From the cell containing the given text, extract its center point as (X, Y) coordinate. 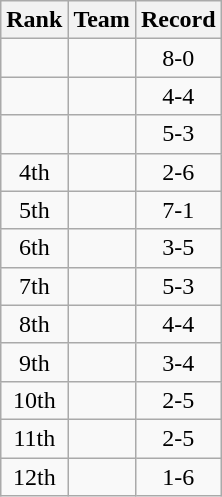
9th (34, 362)
7-1 (178, 210)
11th (34, 438)
12th (34, 477)
1-6 (178, 477)
8-0 (178, 58)
5th (34, 210)
4th (34, 172)
Team (102, 20)
2-6 (178, 172)
Rank (34, 20)
3-4 (178, 362)
3-5 (178, 248)
10th (34, 400)
6th (34, 248)
Record (178, 20)
7th (34, 286)
8th (34, 324)
